Detect which cell encompasses the target text, then output its (X, Y) center coordinate. 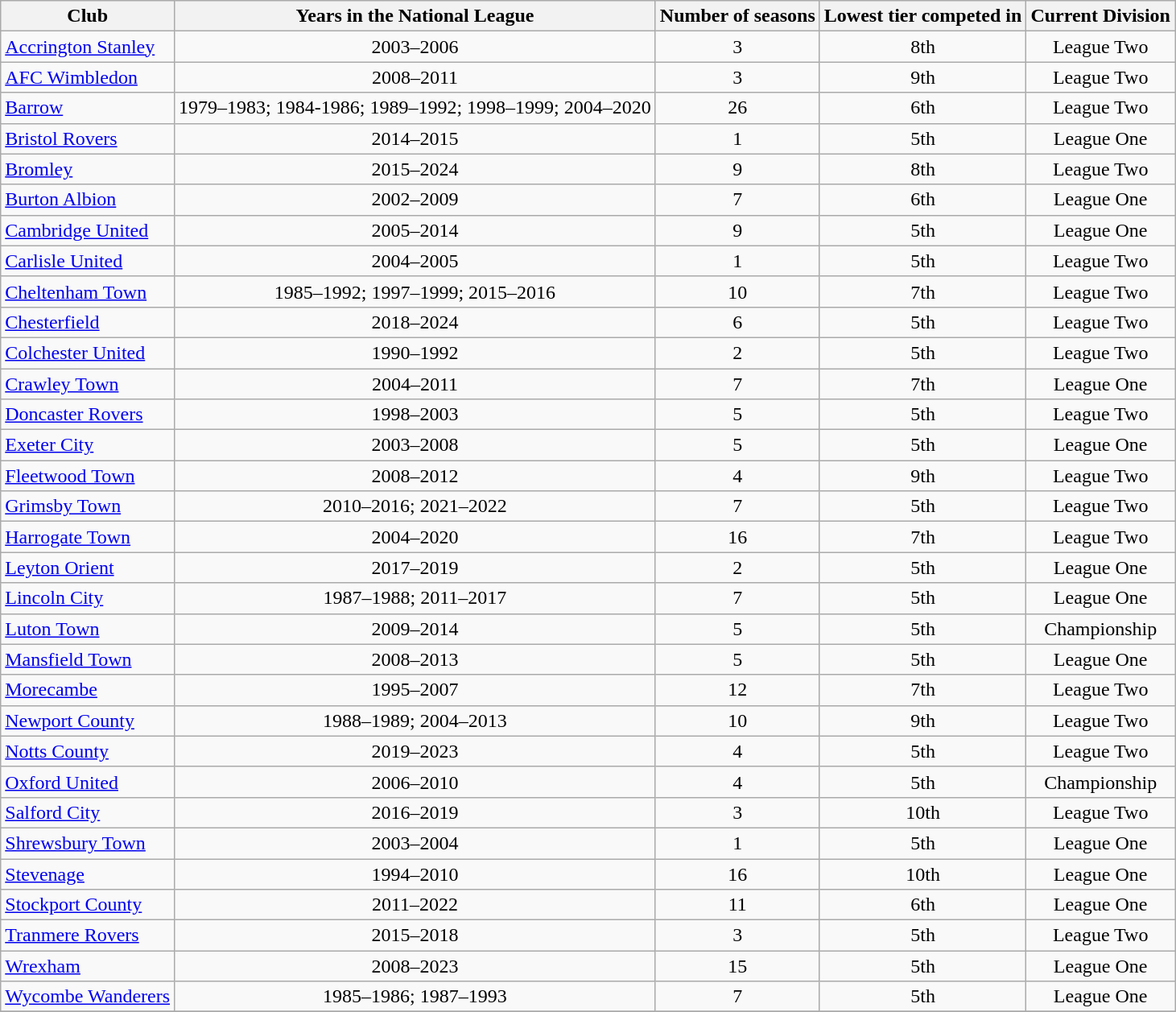
2008–2012 (415, 476)
2015–2018 (415, 936)
2004–2020 (415, 537)
Bristol Rovers (88, 138)
Harrogate Town (88, 537)
Fleetwood Town (88, 476)
Stevenage (88, 874)
Morecambe (88, 690)
Bromley (88, 169)
Barrow (88, 108)
Luton Town (88, 629)
Notts County (88, 751)
2015–2024 (415, 169)
Oxford United (88, 782)
Years in the National League (415, 16)
1998–2003 (415, 415)
Cambridge United (88, 230)
11 (737, 905)
1985–1986; 1987–1993 (415, 997)
2005–2014 (415, 230)
2003–2008 (415, 445)
Tranmere Rovers (88, 936)
Salford City (88, 812)
Exeter City (88, 445)
2017–2019 (415, 568)
Carlisle United (88, 261)
1979–1983; 1984-1986; 1989–1992; 1998–1999; 2004–2020 (415, 108)
Cheltenham Town (88, 291)
12 (737, 690)
2002–2009 (415, 200)
2014–2015 (415, 138)
Wycombe Wanderers (88, 997)
Newport County (88, 721)
2019–2023 (415, 751)
2004–2005 (415, 261)
2008–2011 (415, 77)
1985–1992; 1997–1999; 2015–2016 (415, 291)
2009–2014 (415, 629)
Leyton Orient (88, 568)
1987–1988; 2011–2017 (415, 598)
Colchester United (88, 353)
2003–2004 (415, 843)
2003–2006 (415, 47)
Accrington Stanley (88, 47)
AFC Wimbledon (88, 77)
Doncaster Rovers (88, 415)
2018–2024 (415, 322)
Grimsby Town (88, 506)
Current Division (1101, 16)
26 (737, 108)
2016–2019 (415, 812)
Chesterfield (88, 322)
2008–2013 (415, 659)
2011–2022 (415, 905)
Burton Albion (88, 200)
6 (737, 322)
Lincoln City (88, 598)
Crawley Town (88, 384)
2008–2023 (415, 966)
1994–2010 (415, 874)
Mansfield Town (88, 659)
Wrexham (88, 966)
Club (88, 16)
Stockport County (88, 905)
1990–1992 (415, 353)
15 (737, 966)
Shrewsbury Town (88, 843)
1995–2007 (415, 690)
2010–2016; 2021–2022 (415, 506)
1988–1989; 2004–2013 (415, 721)
Number of seasons (737, 16)
2004–2011 (415, 384)
2006–2010 (415, 782)
Lowest tier competed in (922, 16)
